From the cell containing the given text, extract its center point as [x, y] coordinate. 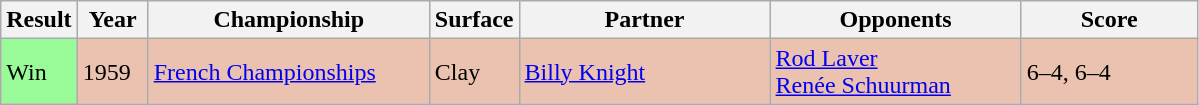
French Championships [288, 72]
Win [39, 72]
1959 [112, 72]
Partner [644, 20]
Billy Knight [644, 72]
Result [39, 20]
Rod Laver Renée Schuurman [896, 72]
Surface [474, 20]
Clay [474, 72]
6–4, 6–4 [1109, 72]
Championship [288, 20]
Score [1109, 20]
Year [112, 20]
Opponents [896, 20]
